Provide the (x, y) coordinate of the cell's center where the given text is located.  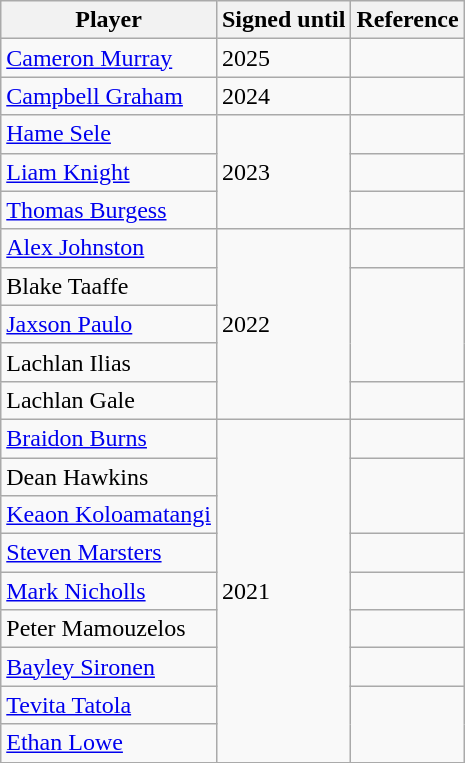
Tevita Tatola (109, 705)
2021 (283, 590)
Lachlan Ilias (109, 362)
Thomas Burgess (109, 210)
Mark Nicholls (109, 591)
Ethan Lowe (109, 743)
2025 (283, 58)
Reference (408, 20)
Alex Johnston (109, 248)
2024 (283, 96)
Braidon Burns (109, 438)
Player (109, 20)
2022 (283, 324)
Dean Hawkins (109, 477)
Jaxson Paulo (109, 324)
Campbell Graham (109, 96)
Steven Marsters (109, 553)
Cameron Murray (109, 58)
Signed until (283, 20)
Blake Taaffe (109, 286)
Bayley Sironen (109, 667)
Hame Sele (109, 134)
Peter Mamouzelos (109, 629)
Liam Knight (109, 172)
2023 (283, 172)
Lachlan Gale (109, 400)
Keaon Koloamatangi (109, 515)
